Extract the (x, y) coordinate from the center of the cell holding the provided text.  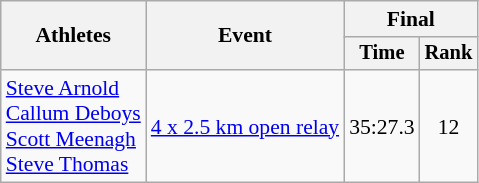
Athletes (74, 36)
35:27.3 (382, 126)
4 x 2.5 km open relay (245, 126)
Event (245, 36)
Steve ArnoldCallum DeboysScott MeenaghSteve Thomas (74, 126)
Time (382, 54)
12 (449, 126)
Rank (449, 54)
Final (410, 19)
